Extract the (x, y) coordinate from the center of the cell holding the provided text.  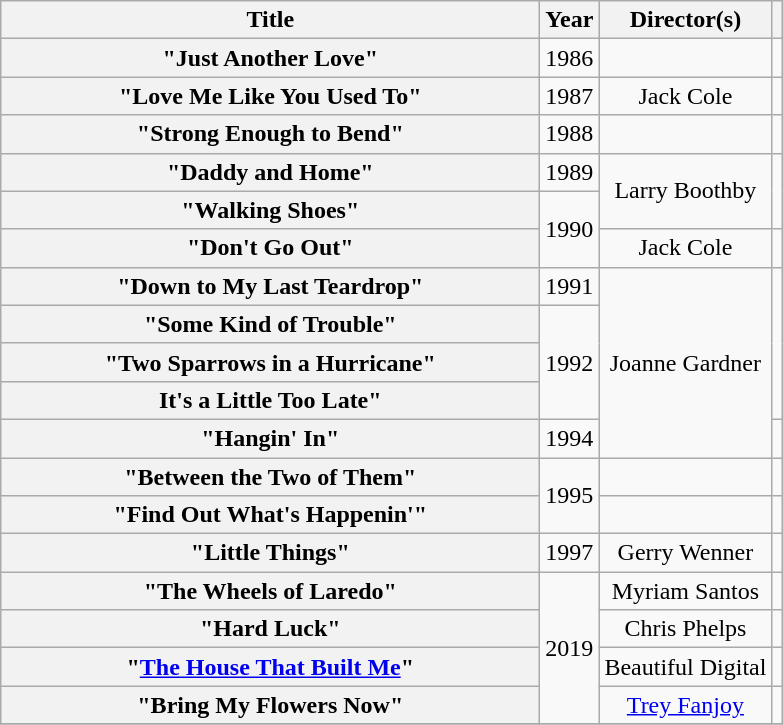
"Just Another Love" (270, 58)
2019 (570, 648)
Gerry Wenner (686, 553)
1987 (570, 96)
"Find Out What's Happenin'" (270, 515)
Title (270, 20)
Trey Fanjoy (686, 705)
1997 (570, 553)
1986 (570, 58)
Myriam Santos (686, 591)
"Two Sparrows in a Hurricane" (270, 362)
1995 (570, 496)
Director(s) (686, 20)
"Bring My Flowers Now" (270, 705)
"Hangin' In" (270, 438)
"The Wheels of Laredo" (270, 591)
Joanne Gardner (686, 362)
1994 (570, 438)
Year (570, 20)
1990 (570, 229)
"Daddy and Home" (270, 172)
"Some Kind of Trouble" (270, 324)
1991 (570, 286)
"Down to My Last Teardrop" (270, 286)
"Love Me Like You Used To" (270, 96)
"Little Things" (270, 553)
Beautiful Digital (686, 667)
"Don't Go Out" (270, 248)
"The House That Built Me" (270, 667)
1992 (570, 362)
"Hard Luck" (270, 629)
"Between the Two of Them" (270, 477)
Larry Boothby (686, 191)
"Walking Shoes" (270, 210)
"Strong Enough to Bend" (270, 134)
1989 (570, 172)
Chris Phelps (686, 629)
1988 (570, 134)
It's a Little Too Late" (270, 400)
